Identify which cell holds the provided text, then report its [X, Y] central coordinate. 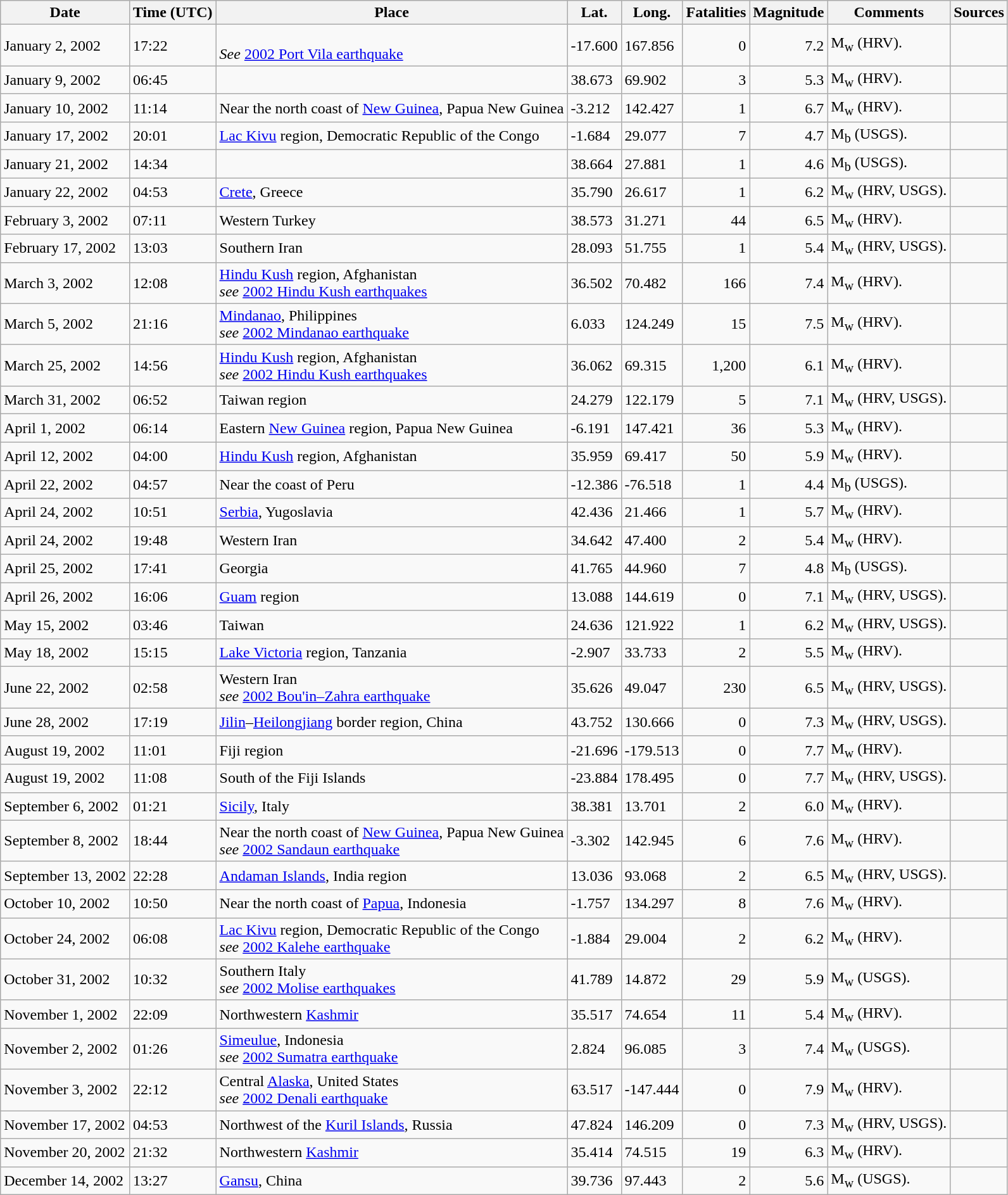
43.752 [594, 722]
-2.907 [594, 653]
4.6 [789, 164]
35.959 [594, 456]
74.515 [652, 1153]
24.279 [594, 400]
6.1 [789, 365]
17:22 [172, 46]
November 2, 2002 [65, 1049]
74.654 [652, 1014]
Time (UTC) [172, 13]
15:15 [172, 653]
63.517 [594, 1091]
Lac Kivu region, Democratic Republic of the Congo [391, 136]
April 12, 2002 [65, 456]
Western Turkey [391, 220]
May 15, 2002 [65, 624]
See 2002 Port Vila earthquake [391, 46]
01:26 [172, 1049]
21:32 [172, 1153]
29 [716, 979]
12:08 [172, 282]
Fatalities [716, 13]
11 [716, 1014]
31.271 [652, 220]
5 [716, 400]
-147.444 [652, 1091]
Lac Kivu region, Democratic Republic of the Congo see 2002 Kalehe earthquake [391, 939]
51.755 [652, 248]
Sources [979, 13]
50 [716, 456]
Central Alaska, United States see 2002 Denali earthquake [391, 1091]
June 28, 2002 [65, 722]
38.573 [594, 220]
44.960 [652, 569]
166 [716, 282]
21.466 [652, 512]
Near the north coast of New Guinea, Papua New Guinea see 2002 Sandaun earthquake [391, 841]
Southern Italy see 2002 Molise earthquakes [391, 979]
7.2 [789, 46]
142.945 [652, 841]
-6.191 [594, 428]
13.701 [652, 806]
Taiwan region [391, 400]
Southern Iran [391, 248]
Mindanao, Philippines see 2002 Mindanao earthquake [391, 324]
-12.386 [594, 484]
-179.513 [652, 750]
Western Iran see 2002 Bou'in–Zahra earthquake [391, 688]
4.7 [789, 136]
-17.600 [594, 46]
April 25, 2002 [65, 569]
6.7 [789, 108]
130.666 [652, 722]
06:14 [172, 428]
14.872 [652, 979]
07:11 [172, 220]
29.004 [652, 939]
November 17, 2002 [65, 1125]
June 22, 2002 [65, 688]
Guam region [391, 597]
September 8, 2002 [65, 841]
29.077 [652, 136]
69.315 [652, 365]
-1.884 [594, 939]
-1.684 [594, 136]
11:08 [172, 778]
19 [716, 1153]
7.5 [789, 324]
13.036 [594, 875]
16:06 [172, 597]
5.7 [789, 512]
8 [716, 904]
147.421 [652, 428]
Near the north coast of Papua, Indonesia [391, 904]
Andaman Islands, India region [391, 875]
39.736 [594, 1180]
41.765 [594, 569]
March 25, 2002 [65, 365]
47.824 [594, 1125]
134.297 [652, 904]
96.085 [652, 1049]
-1.757 [594, 904]
19:48 [172, 540]
Northwest of the Kuril Islands, Russia [391, 1125]
6.0 [789, 806]
06:45 [172, 80]
Lat. [594, 13]
Jilin–Heilongjiang border region, China [391, 722]
February 3, 2002 [65, 220]
Hindu Kush region, Afghanistan [391, 456]
November 20, 2002 [65, 1153]
01:21 [172, 806]
11:14 [172, 108]
October 24, 2002 [65, 939]
38.664 [594, 164]
September 13, 2002 [65, 875]
-21.696 [594, 750]
10:50 [172, 904]
14:56 [172, 365]
26.617 [652, 192]
06:08 [172, 939]
November 3, 2002 [65, 1091]
22:09 [172, 1014]
18:44 [172, 841]
04:00 [172, 456]
41.789 [594, 979]
35.414 [594, 1153]
122.179 [652, 400]
Western Iran [391, 540]
21:16 [172, 324]
Place [391, 13]
124.249 [652, 324]
10:32 [172, 979]
South of the Fiji Islands [391, 778]
Serbia, Yugoslavia [391, 512]
35.790 [594, 192]
March 31, 2002 [65, 400]
Lake Victoria region, Tanzania [391, 653]
4.8 [789, 569]
November 1, 2002 [65, 1014]
-3.212 [594, 108]
13:27 [172, 1180]
Near the north coast of New Guinea, Papua New Guinea [391, 108]
36 [716, 428]
Near the coast of Peru [391, 484]
10:51 [172, 512]
Crete, Greece [391, 192]
February 17, 2002 [65, 248]
6 [716, 841]
Sicily, Italy [391, 806]
6.033 [594, 324]
15 [716, 324]
5.5 [789, 653]
Magnitude [789, 13]
47.400 [652, 540]
January 17, 2002 [65, 136]
167.856 [652, 46]
24.636 [594, 624]
49.047 [652, 688]
22:12 [172, 1091]
April 26, 2002 [65, 597]
02:58 [172, 688]
69.902 [652, 80]
27.881 [652, 164]
34.642 [594, 540]
Comments [889, 13]
142.427 [652, 108]
April 22, 2002 [65, 484]
January 9, 2002 [65, 80]
Eastern New Guinea region, Papua New Guinea [391, 428]
38.673 [594, 80]
17:19 [172, 722]
70.482 [652, 282]
33.733 [652, 653]
Date [65, 13]
September 6, 2002 [65, 806]
121.922 [652, 624]
178.495 [652, 778]
October 31, 2002 [65, 979]
1,200 [716, 365]
11:01 [172, 750]
October 10, 2002 [65, 904]
5.6 [789, 1180]
4.4 [789, 484]
Gansu, China [391, 1180]
93.068 [652, 875]
69.417 [652, 456]
20:01 [172, 136]
April 1, 2002 [65, 428]
44 [716, 220]
97.443 [652, 1180]
06:52 [172, 400]
-76.518 [652, 484]
Georgia [391, 569]
03:46 [172, 624]
6.3 [789, 1153]
January 10, 2002 [65, 108]
36.062 [594, 365]
38.381 [594, 806]
22:28 [172, 875]
March 5, 2002 [65, 324]
January 2, 2002 [65, 46]
Long. [652, 13]
2.824 [594, 1049]
42.436 [594, 512]
January 21, 2002 [65, 164]
04:57 [172, 484]
17:41 [172, 569]
January 22, 2002 [65, 192]
144.619 [652, 597]
13:03 [172, 248]
December 14, 2002 [65, 1180]
Taiwan [391, 624]
14:34 [172, 164]
36.502 [594, 282]
March 3, 2002 [65, 282]
May 18, 2002 [65, 653]
13.088 [594, 597]
28.093 [594, 248]
146.209 [652, 1125]
230 [716, 688]
35.626 [594, 688]
Fiji region [391, 750]
35.517 [594, 1014]
-23.884 [594, 778]
-3.302 [594, 841]
Simeulue, Indonesia see 2002 Sumatra earthquake [391, 1049]
7.9 [789, 1091]
